Capture the cell that displays the provided text and extract its (X, Y) central coordinate. 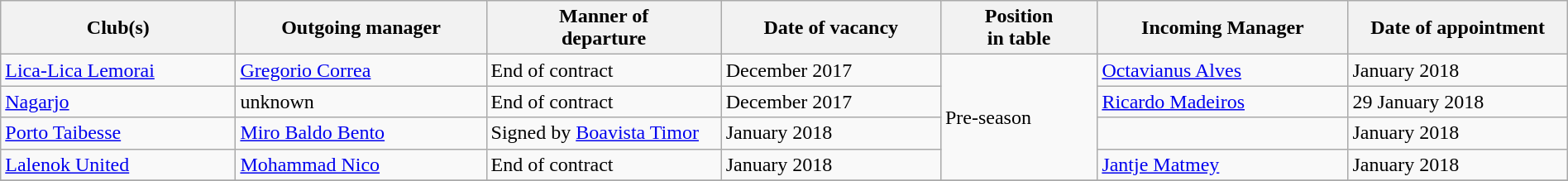
Ricardo Madeiros (1222, 102)
Miro Baldo Bento (361, 133)
Pre-season (1019, 117)
unknown (361, 102)
Club(s) (118, 28)
Position in table (1019, 28)
Date of vacancy (830, 28)
Manner of departure (604, 28)
Lica-Lica Lemorai (118, 70)
Porto Taibesse (118, 133)
Mohammad Nico (361, 164)
29 January 2018 (1457, 102)
Nagarjo (118, 102)
Lalenok United (118, 164)
Incoming Manager (1222, 28)
Date of appointment (1457, 28)
Octavianus Alves (1222, 70)
Gregorio Correa (361, 70)
Outgoing manager (361, 28)
Jantje Matmey (1222, 164)
Signed by Boavista Timor (604, 133)
